Output the (x, y) coordinate of the center of the cell containing the given text.  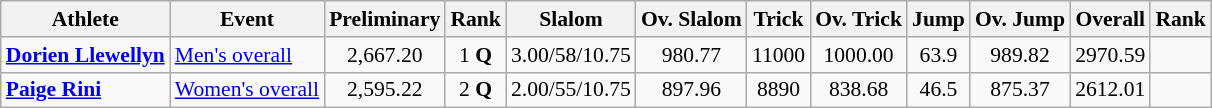
Trick (778, 19)
46.5 (938, 90)
Men's overall (247, 55)
1000.00 (858, 55)
1 Q (476, 55)
980.77 (692, 55)
3.00/58/10.75 (571, 55)
Event (247, 19)
Preliminary (384, 19)
Athlete (86, 19)
Jump (938, 19)
838.68 (858, 90)
2612.01 (1110, 90)
Dorien Llewellyn (86, 55)
63.9 (938, 55)
Ov. Slalom (692, 19)
875.37 (1020, 90)
Overall (1110, 19)
Ov. Jump (1020, 19)
897.96 (692, 90)
2,667.20 (384, 55)
989.82 (1020, 55)
Ov. Trick (858, 19)
11000 (778, 55)
Paige Rini (86, 90)
2.00/55/10.75 (571, 90)
Women's overall (247, 90)
8890 (778, 90)
2970.59 (1110, 55)
2 Q (476, 90)
Slalom (571, 19)
2,595.22 (384, 90)
